Provide the [x, y] coordinate of the cell's center where the given text is located.  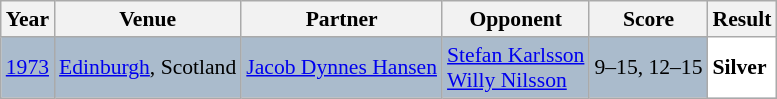
1973 [28, 68]
9–15, 12–15 [648, 68]
Result [742, 19]
Venue [148, 19]
Edinburgh, Scotland [148, 68]
Score [648, 19]
Opponent [516, 19]
Stefan Karlsson Willy Nilsson [516, 68]
Jacob Dynnes Hansen [342, 68]
Silver [742, 68]
Year [28, 19]
Partner [342, 19]
